From the cell containing the given text, extract its center point as (x, y) coordinate. 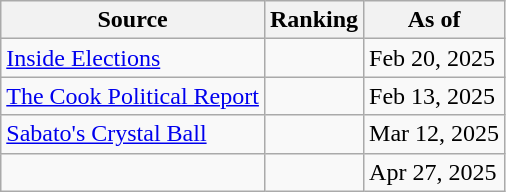
Feb 13, 2025 (434, 96)
The Cook Political Report (133, 96)
Ranking (314, 20)
As of (434, 20)
Mar 12, 2025 (434, 134)
Sabato's Crystal Ball (133, 134)
Feb 20, 2025 (434, 58)
Apr 27, 2025 (434, 172)
Source (133, 20)
Inside Elections (133, 58)
